Return (X, Y) of the center of cell containing provided text 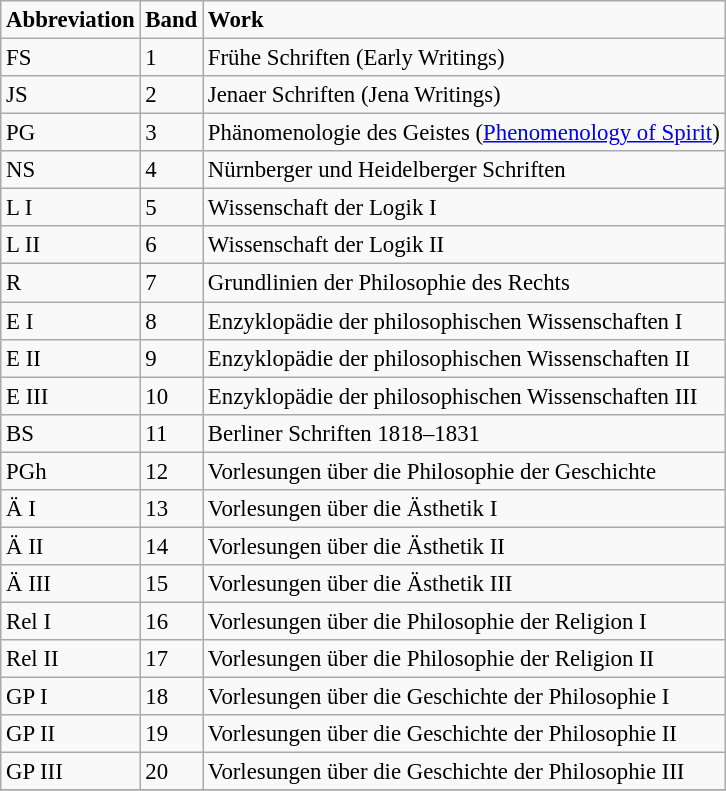
Wissenschaft der Logik II (464, 245)
Vorlesungen über die Philosophie der Religion I (464, 621)
JS (70, 95)
E III (70, 396)
Rel I (70, 621)
5 (172, 208)
Vorlesungen über die Philosophie der Geschichte (464, 471)
Ä I (70, 509)
Rel II (70, 659)
16 (172, 621)
Vorlesungen über die Ästhetik I (464, 509)
Work (464, 20)
Enzyklopädie der philosophischen Wissenschaften II (464, 358)
1 (172, 58)
E II (70, 358)
Berliner Schriften 1818–1831 (464, 433)
L I (70, 208)
Enzyklopädie der philosophischen Wissenschaften III (464, 396)
R (70, 283)
Jenaer Schriften (Jena Writings) (464, 95)
15 (172, 584)
Vorlesungen über die Geschichte der Philosophie III (464, 772)
20 (172, 772)
Vorlesungen über die Ästhetik III (464, 584)
Vorlesungen über die Geschichte der Philosophie II (464, 734)
PG (70, 133)
Vorlesungen über die Philosophie der Religion II (464, 659)
Ä III (70, 584)
11 (172, 433)
Phänomenologie des Geistes (Phenomenology of Spirit) (464, 133)
PGh (70, 471)
Abbreviation (70, 20)
13 (172, 509)
Ä II (70, 546)
6 (172, 245)
L II (70, 245)
18 (172, 697)
14 (172, 546)
9 (172, 358)
Grundlinien der Philosophie des Rechts (464, 283)
12 (172, 471)
Enzyklopädie der philosophischen Wissenschaften I (464, 321)
Wissenschaft der Logik I (464, 208)
Band (172, 20)
E I (70, 321)
Vorlesungen über die Geschichte der Philosophie I (464, 697)
3 (172, 133)
FS (70, 58)
8 (172, 321)
BS (70, 433)
GP I (70, 697)
GP II (70, 734)
10 (172, 396)
Nürnberger und Heidelberger Schriften (464, 170)
GP III (70, 772)
17 (172, 659)
4 (172, 170)
19 (172, 734)
Vorlesungen über die Ästhetik II (464, 546)
7 (172, 283)
NS (70, 170)
2 (172, 95)
Frühe Schriften (Early Writings) (464, 58)
